Return the [x, y] coordinate for the center point of the cell that contains the specified text.  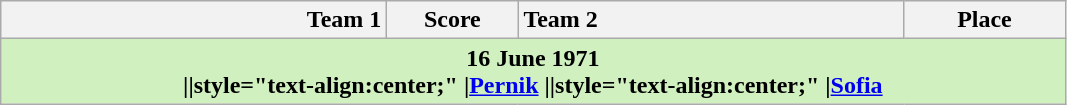
Place [984, 20]
16 June 1971||style="text-align:center;" |Pernik ||style="text-align:center;" |Sofia [533, 72]
Team 2 [711, 20]
Team 1 [194, 20]
Score [452, 20]
